Return the (x, y) coordinate for the center point of the cell that contains the specified text.  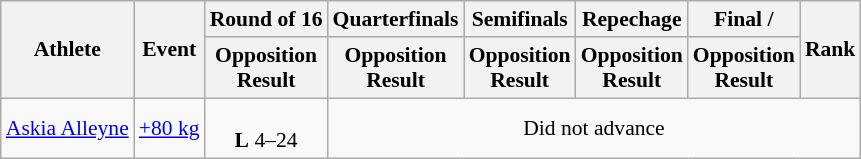
Final / (744, 19)
Repechage (632, 19)
L 4–24 (266, 128)
Rank (830, 50)
+80 kg (170, 128)
Round of 16 (266, 19)
Event (170, 50)
Athlete (68, 50)
Semifinals (520, 19)
Askia Alleyne (68, 128)
Quarterfinals (396, 19)
Did not advance (594, 128)
